Provide the [x, y] coordinate of the cell's center where the given text is located.  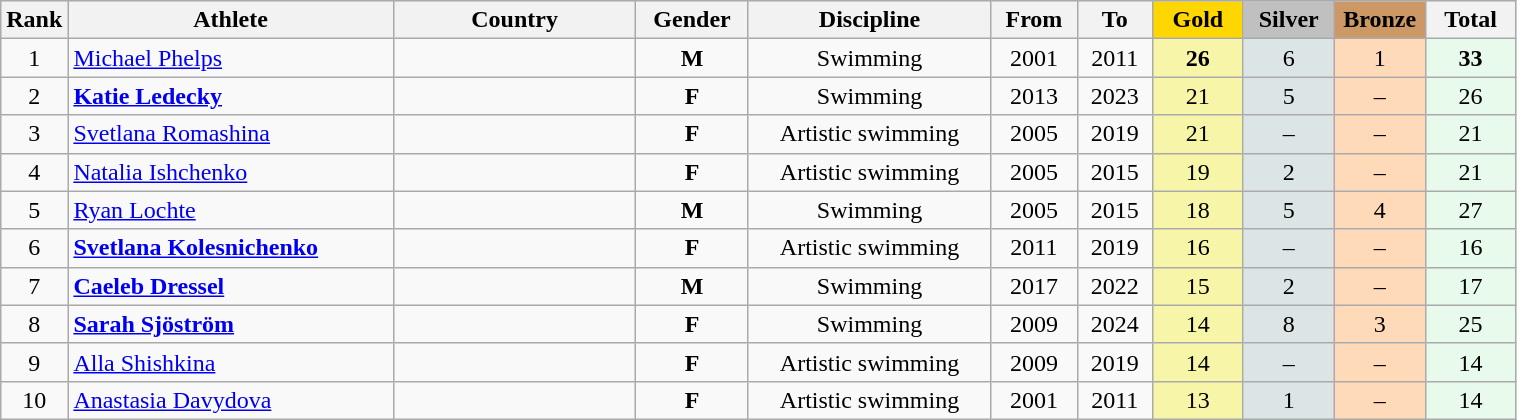
25 [1470, 324]
2022 [1114, 286]
13 [1198, 400]
2017 [1034, 286]
Sarah Sjöström [231, 324]
Discipline [869, 20]
Natalia Ishchenko [231, 172]
Silver [1288, 20]
2024 [1114, 324]
Country [514, 20]
Svetlana Romashina [231, 134]
Total [1470, 20]
18 [1198, 210]
Ryan Lochte [231, 210]
2013 [1034, 96]
Anastasia Davydova [231, 400]
Bronze [1380, 20]
10 [34, 400]
Rank [34, 20]
7 [34, 286]
Alla Shishkina [231, 362]
Gender [692, 20]
Svetlana Kolesnichenko [231, 248]
To [1114, 20]
17 [1470, 286]
27 [1470, 210]
Michael Phelps [231, 58]
33 [1470, 58]
Katie Ledecky [231, 96]
Gold [1198, 20]
19 [1198, 172]
Caeleb Dressel [231, 286]
9 [34, 362]
15 [1198, 286]
2023 [1114, 96]
From [1034, 20]
Athlete [231, 20]
